Output the (X, Y) coordinate of the center of the cell containing the given text.  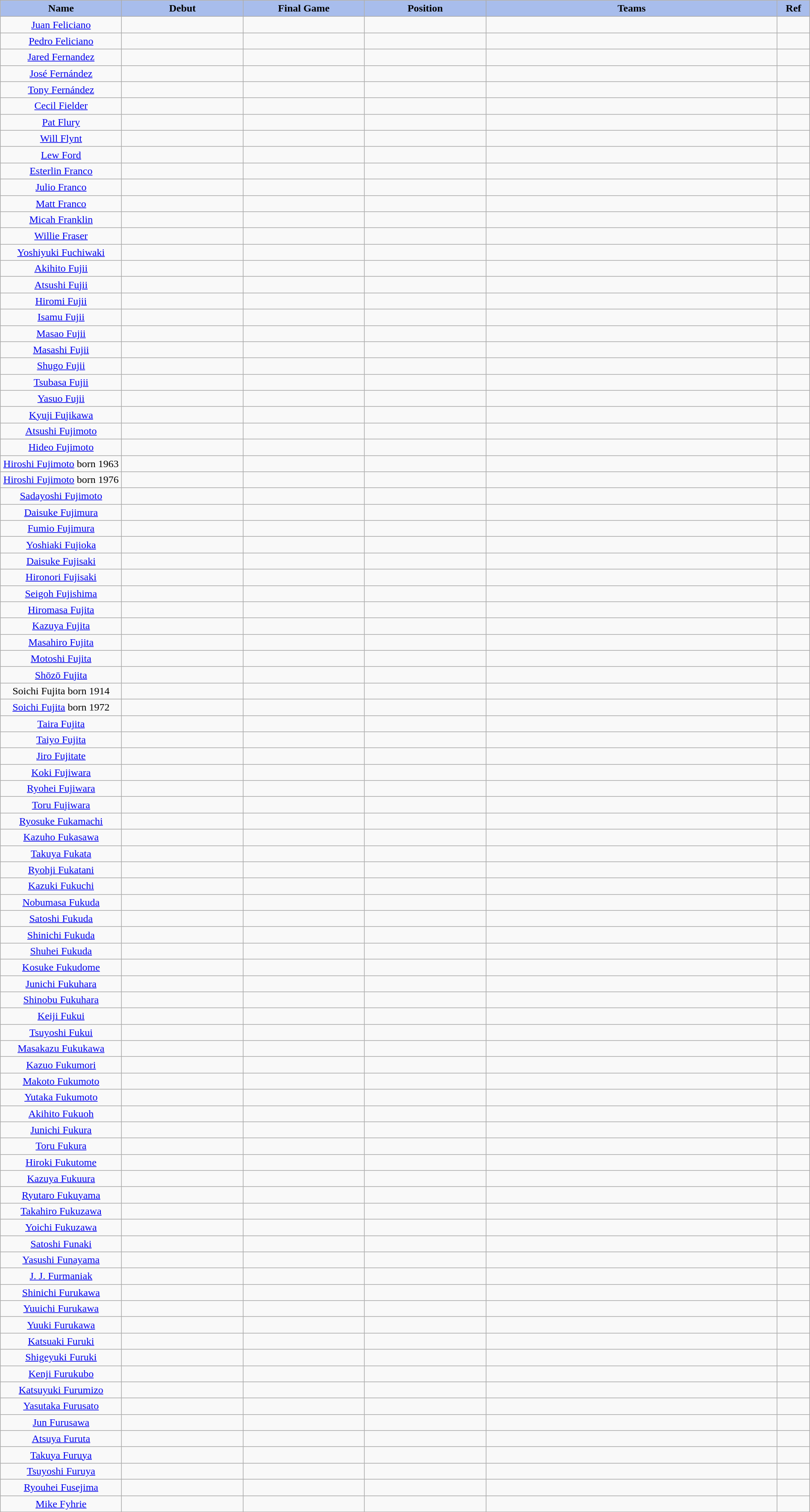
Tsubasa Fujii (61, 382)
Yuuki Furukawa (61, 1325)
Teams (631, 9)
Satoshi Fukuda (61, 918)
Ref (793, 9)
Takahiro Fukuzawa (61, 1211)
Name (61, 9)
Jared Fernandez (61, 57)
Koki Fujiwara (61, 772)
Kosuke Fukudome (61, 967)
Toru Fukura (61, 1146)
Yasuo Fujii (61, 398)
J. J. Furmaniak (61, 1276)
Tony Fernández (61, 90)
Junichi Fukuhara (61, 983)
Shugo Fujii (61, 366)
Akihito Fujii (61, 269)
Kazuya Fukuura (61, 1179)
Taiyo Fujita (61, 740)
Kazuki Fukuchi (61, 886)
Akihito Fukuoh (61, 1114)
Hideo Fujimoto (61, 447)
Junichi Fukura (61, 1130)
Taira Fujita (61, 724)
Jiro Fujitate (61, 756)
Tsuyoshi Fukui (61, 1032)
Ryohei Fujiwara (61, 789)
Position (425, 9)
Esterlin Franco (61, 171)
Daisuke Fujisaki (61, 561)
Hiromi Fujii (61, 301)
Kyuji Fujikawa (61, 415)
Katsuaki Furuki (61, 1341)
Shinichi Fukuda (61, 935)
Juan Feliciano (61, 25)
Shigeyuki Furuki (61, 1357)
Takuya Fukata (61, 854)
Fumio Fujimura (61, 529)
Matt Franco (61, 204)
Atsuya Furuta (61, 1439)
Masakazu Fukukawa (61, 1049)
Masao Fujii (61, 333)
Shuhei Fukuda (61, 951)
Micah Franklin (61, 220)
Lew Ford (61, 155)
Hiromasa Fujita (61, 610)
Shinichi Furukawa (61, 1293)
Yuuichi Furukawa (61, 1309)
Hiroshi Fujimoto born 1976 (61, 480)
Kazuo Fukumori (61, 1065)
Soichi Fujita born 1914 (61, 691)
José Fernández (61, 73)
Tsuyoshi Furuya (61, 1471)
Atsushi Fujii (61, 285)
Ryutaro Fukuyama (61, 1195)
Nobumasa Fukuda (61, 902)
Masashi Fujii (61, 350)
Daisuke Fujimura (61, 512)
Hiroshi Fujimoto born 1963 (61, 463)
Ryouhei Fusejima (61, 1487)
Mike Fyhrie (61, 1503)
Yoichi Fukuzawa (61, 1227)
Pedro Feliciano (61, 41)
Kenji Furukubo (61, 1374)
Masahiro Fujita (61, 642)
Yoshiyuki Fuchiwaki (61, 252)
Isamu Fujii (61, 317)
Will Flynt (61, 138)
Atsushi Fujimoto (61, 431)
Sadayoshi Fujimoto (61, 496)
Keiji Fukui (61, 1016)
Katsuyuki Furumizo (61, 1390)
Kazuya Fujita (61, 626)
Ryosuke Fukamachi (61, 821)
Yoshiaki Fujioka (61, 545)
Takuya Furuya (61, 1455)
Motoshi Fujita (61, 658)
Shōzō Fujita (61, 675)
Kazuho Fukasawa (61, 837)
Toru Fujiwara (61, 805)
Debut (182, 9)
Hironori Fujisaki (61, 577)
Hiroki Fukutome (61, 1162)
Soichi Fujita born 1972 (61, 707)
Yasushi Funayama (61, 1260)
Yasutaka Furusato (61, 1406)
Yutaka Fukumoto (61, 1097)
Ryohji Fukatani (61, 870)
Cecil Fielder (61, 106)
Makoto Fukumoto (61, 1081)
Shinobu Fukuhara (61, 1000)
Pat Flury (61, 122)
Seigoh Fujishima (61, 594)
Willie Fraser (61, 236)
Satoshi Funaki (61, 1244)
Julio Franco (61, 187)
Jun Furusawa (61, 1422)
Final Game (304, 9)
